Locate the cell with the specified text and output its (X, Y) center coordinate. 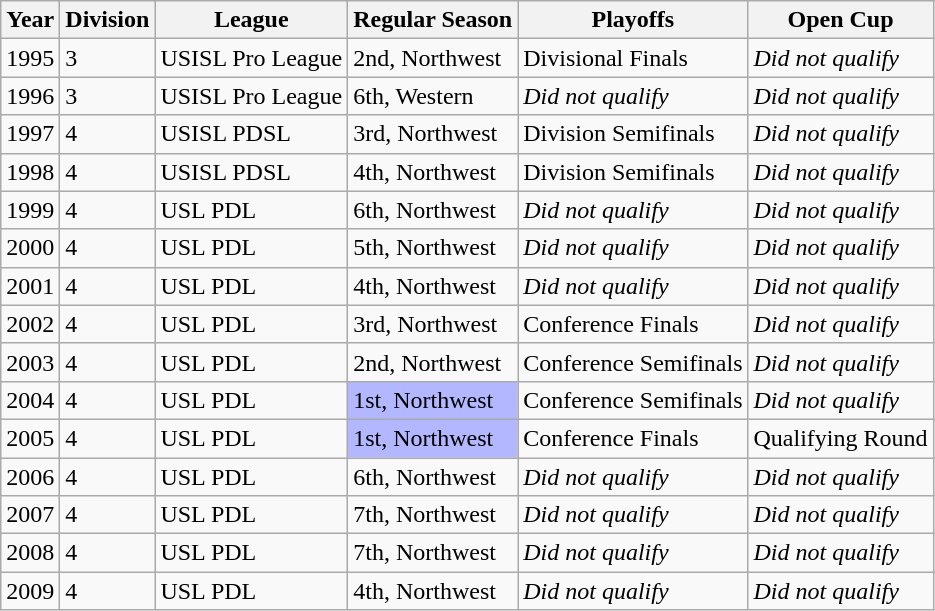
2001 (30, 286)
1996 (30, 96)
5th, Northwest (433, 248)
Regular Season (433, 20)
6th, Western (433, 96)
Open Cup (840, 20)
Division (108, 20)
2006 (30, 477)
2009 (30, 591)
2004 (30, 400)
2000 (30, 248)
2005 (30, 438)
Divisional Finals (633, 58)
Qualifying Round (840, 438)
2008 (30, 553)
2003 (30, 362)
1999 (30, 210)
Year (30, 20)
1997 (30, 134)
2007 (30, 515)
Playoffs (633, 20)
League (252, 20)
1998 (30, 172)
1995 (30, 58)
2002 (30, 324)
